Pinpoint the cell where the given text exists, returning its (X, Y) midpoint coordinate. 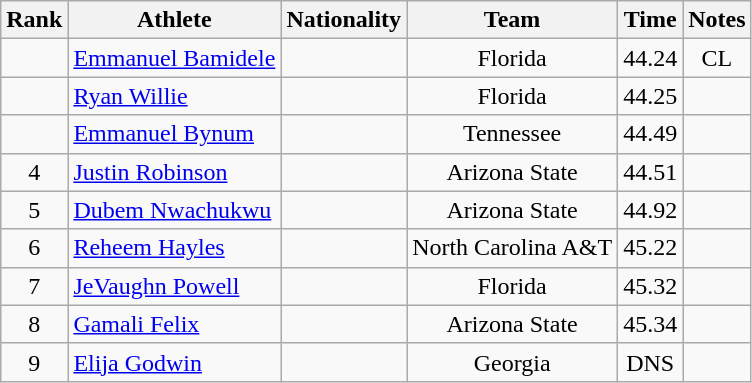
Reheem Hayles (174, 248)
Time (650, 20)
44.49 (650, 134)
Dubem Nwachukwu (174, 210)
44.92 (650, 210)
Ryan Willie (174, 96)
9 (34, 362)
7 (34, 286)
Tennessee (512, 134)
44.24 (650, 58)
6 (34, 248)
4 (34, 172)
DNS (650, 362)
Athlete (174, 20)
8 (34, 324)
Justin Robinson (174, 172)
Emmanuel Bamidele (174, 58)
Elija Godwin (174, 362)
CL (717, 58)
45.32 (650, 286)
North Carolina A&T (512, 248)
Nationality (344, 20)
Team (512, 20)
45.34 (650, 324)
5 (34, 210)
44.51 (650, 172)
JeVaughn Powell (174, 286)
Rank (34, 20)
Notes (717, 20)
Georgia (512, 362)
44.25 (650, 96)
Gamali Felix (174, 324)
Emmanuel Bynum (174, 134)
45.22 (650, 248)
